Output the [x, y] coordinate of the center of the cell containing the given text.  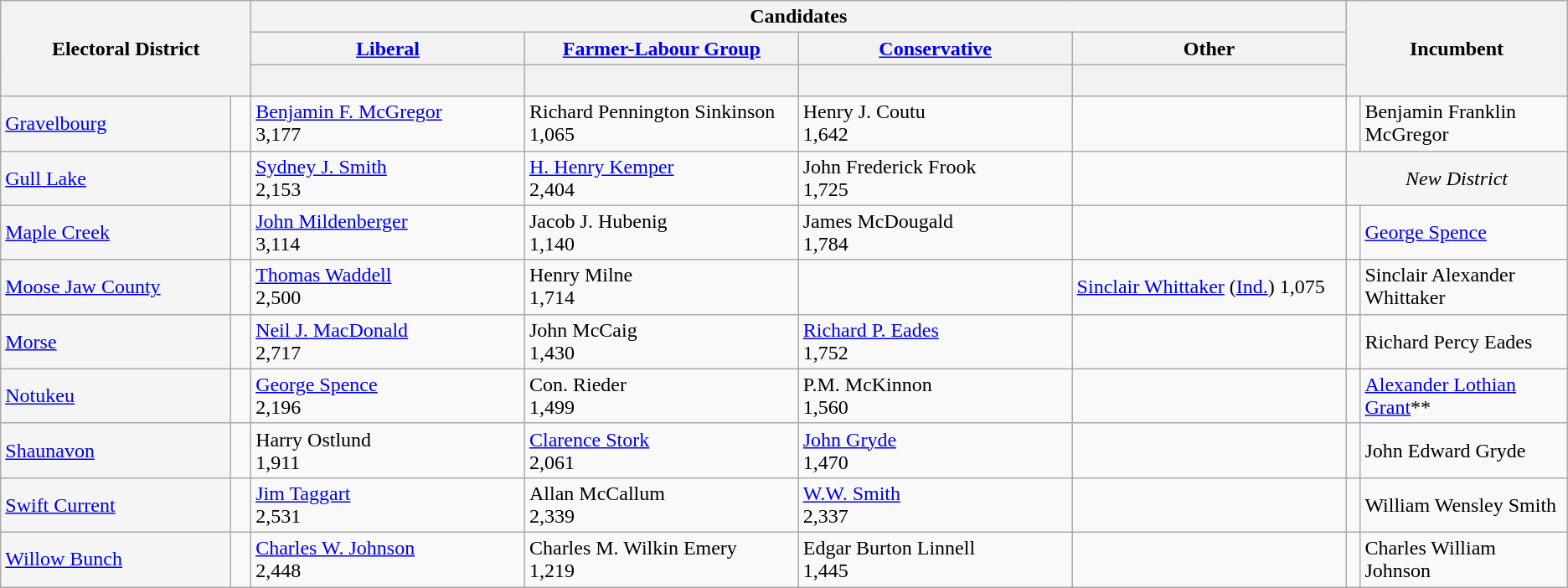
W.W. Smith2,337 [935, 504]
John Frederick Frook1,725 [935, 178]
Thomas Waddell2,500 [389, 286]
William Wensley Smith [1464, 504]
Conservative [935, 49]
H. Henry Kemper2,404 [662, 178]
New District [1457, 178]
Sinclair Alexander Whittaker [1464, 286]
Alexander Lothian Grant** [1464, 395]
John Gryde1,470 [935, 451]
Liberal [389, 49]
Sinclair Whittaker (Ind.) 1,075 [1210, 286]
Electoral District [126, 49]
Charles W. Johnson2,448 [389, 560]
Morse [116, 342]
Farmer-Labour Group [662, 49]
James McDougald1,784 [935, 233]
Incumbent [1457, 49]
John Edward Gryde [1464, 451]
Henry Milne1,714 [662, 286]
Benjamin Franklin McGregor [1464, 124]
Jacob J. Hubenig1,140 [662, 233]
Gravelbourg [116, 124]
Clarence Stork2,061 [662, 451]
Allan McCallum2,339 [662, 504]
George Spence2,196 [389, 395]
Notukeu [116, 395]
Benjamin F. McGregor3,177 [389, 124]
Sydney J. Smith2,153 [389, 178]
Moose Jaw County [116, 286]
Shaunavon [116, 451]
Richard Percy Eades [1464, 342]
Henry J. Coutu1,642 [935, 124]
Charles M. Wilkin Emery1,219 [662, 560]
Jim Taggart2,531 [389, 504]
Neil J. MacDonald2,717 [389, 342]
Swift Current [116, 504]
Other [1210, 49]
Edgar Burton Linnell1,445 [935, 560]
Candidates [799, 17]
John McCaig1,430 [662, 342]
Willow Bunch [116, 560]
Gull Lake [116, 178]
Richard Pennington Sinkinson1,065 [662, 124]
George Spence [1464, 233]
Con. Rieder1,499 [662, 395]
Richard P. Eades1,752 [935, 342]
Maple Creek [116, 233]
P.M. McKinnon1,560 [935, 395]
John Mildenberger3,114 [389, 233]
Charles William Johnson [1464, 560]
Harry Ostlund1,911 [389, 451]
